Detect which cell encompasses the target text, then output its (X, Y) center coordinate. 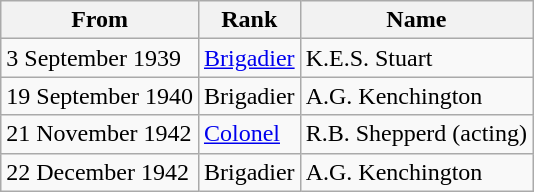
Rank (249, 20)
K.E.S. Stuart (416, 58)
Name (416, 20)
R.B. Shepperd (acting) (416, 134)
From (100, 20)
21 November 1942 (100, 134)
19 September 1940 (100, 96)
Colonel (249, 134)
3 September 1939 (100, 58)
22 December 1942 (100, 172)
